For the text-containing cell, return its midpoint in (x, y) coordinate format. 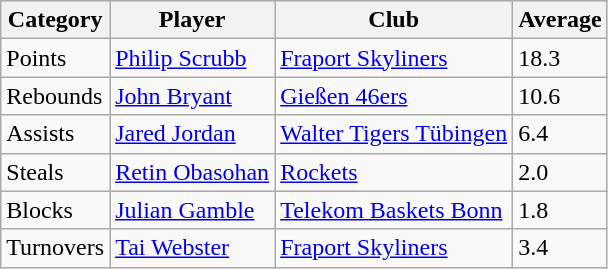
Telekom Baskets Bonn (394, 210)
6.4 (560, 134)
Tai Webster (192, 248)
Gießen 46ers (394, 96)
Assists (56, 134)
Walter Tigers Tübingen (394, 134)
1.8 (560, 210)
Category (56, 20)
2.0 (560, 172)
Retin Obasohan (192, 172)
Points (56, 58)
18.3 (560, 58)
Blocks (56, 210)
Club (394, 20)
Julian Gamble (192, 210)
Turnovers (56, 248)
Average (560, 20)
John Bryant (192, 96)
Player (192, 20)
Rebounds (56, 96)
Philip Scrubb (192, 58)
Jared Jordan (192, 134)
3.4 (560, 248)
Steals (56, 172)
10.6 (560, 96)
Rockets (394, 172)
